Provide the [x, y] coordinate of the cell's center where the given text is located.  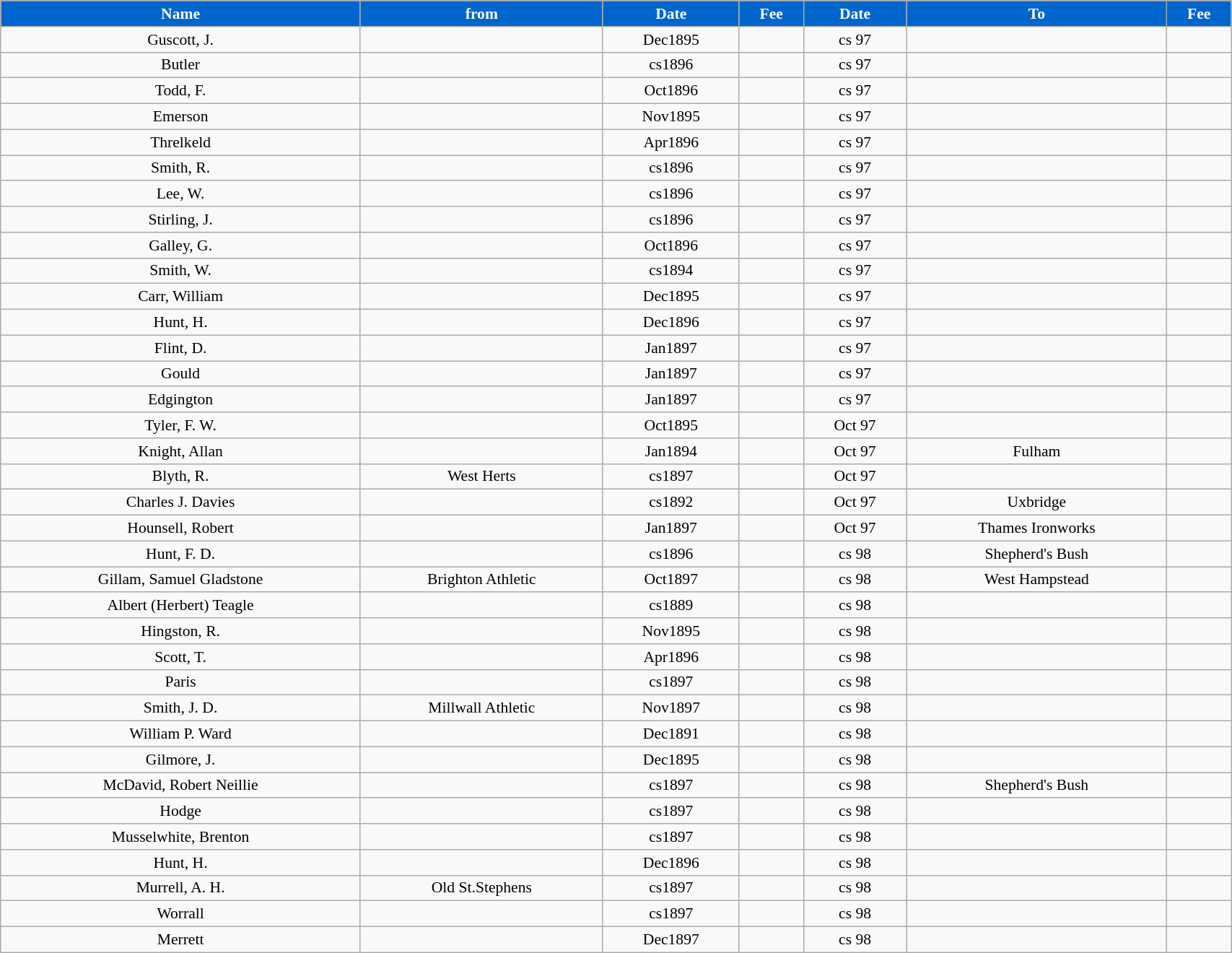
Oct1895 [671, 425]
cs1894 [671, 271]
Millwall Athletic [481, 708]
Hingston, R. [180, 631]
from [481, 14]
Galley, G. [180, 245]
Jan1894 [671, 451]
Todd, F. [180, 91]
Blyth, R. [180, 476]
McDavid, Robert Neillie [180, 786]
Emerson [180, 117]
Dec1891 [671, 734]
Carr, William [180, 297]
Old St.Stephens [481, 888]
West Hampstead [1036, 580]
Brighton Athletic [481, 580]
Flint, D. [180, 348]
Guscott, J. [180, 40]
William P. Ward [180, 734]
Musselwhite, Brenton [180, 837]
Charles J. Davies [180, 502]
Lee, W. [180, 194]
Smith, W. [180, 271]
Threlkeld [180, 142]
Smith, J. D. [180, 708]
Thames Ironworks [1036, 528]
cs1889 [671, 606]
Stirling, J. [180, 219]
Knight, Allan [180, 451]
Merrett [180, 940]
Oct1897 [671, 580]
Name [180, 14]
Paris [180, 682]
Hodge [180, 811]
Dec1897 [671, 940]
Smith, R. [180, 168]
Nov1897 [671, 708]
Uxbridge [1036, 502]
West Herts [481, 476]
cs1892 [671, 502]
Edgington [180, 400]
To [1036, 14]
Murrell, A. H. [180, 888]
Hounsell, Robert [180, 528]
Gillam, Samuel Gladstone [180, 580]
Tyler, F. W. [180, 425]
Albert (Herbert) Teagle [180, 606]
Gould [180, 374]
Gilmore, J. [180, 760]
Hunt, F. D. [180, 554]
Butler [180, 65]
Worrall [180, 914]
Scott, T. [180, 657]
Fulham [1036, 451]
